Return [X, Y] of the center of cell containing provided text 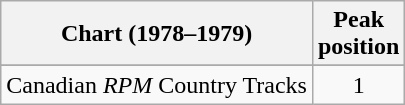
1 [358, 85]
Chart (1978–1979) [157, 34]
Canadian RPM Country Tracks [157, 85]
Peakposition [358, 34]
